Return the [x, y] coordinate for the center point of the cell that contains the specified text.  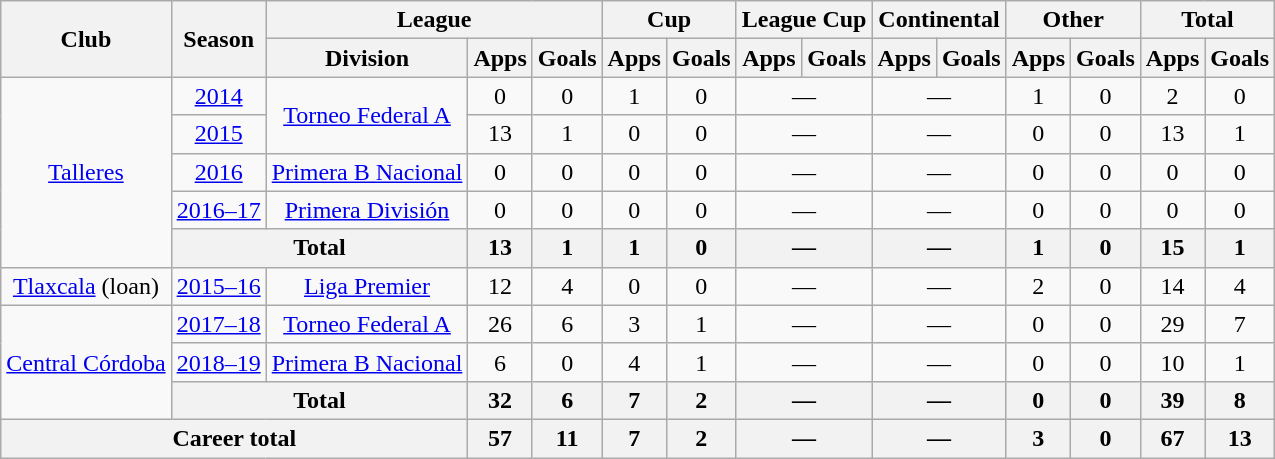
Central Córdoba [86, 362]
Talleres [86, 172]
Other [1073, 20]
Career total [234, 438]
Continental [939, 20]
Division [367, 58]
Tlaxcala (loan) [86, 286]
29 [1172, 324]
39 [1172, 400]
Club [86, 39]
2018–19 [218, 362]
Cup [669, 20]
67 [1172, 438]
Primera División [367, 210]
15 [1172, 248]
2015–16 [218, 286]
14 [1172, 286]
League [434, 20]
League Cup [804, 20]
2016 [218, 172]
11 [567, 438]
2017–18 [218, 324]
2014 [218, 96]
57 [500, 438]
10 [1172, 362]
2015 [218, 134]
32 [500, 400]
8 [1240, 400]
Season [218, 39]
2016–17 [218, 210]
Liga Premier [367, 286]
12 [500, 286]
26 [500, 324]
